Identify which cell holds the provided text, then report its (X, Y) central coordinate. 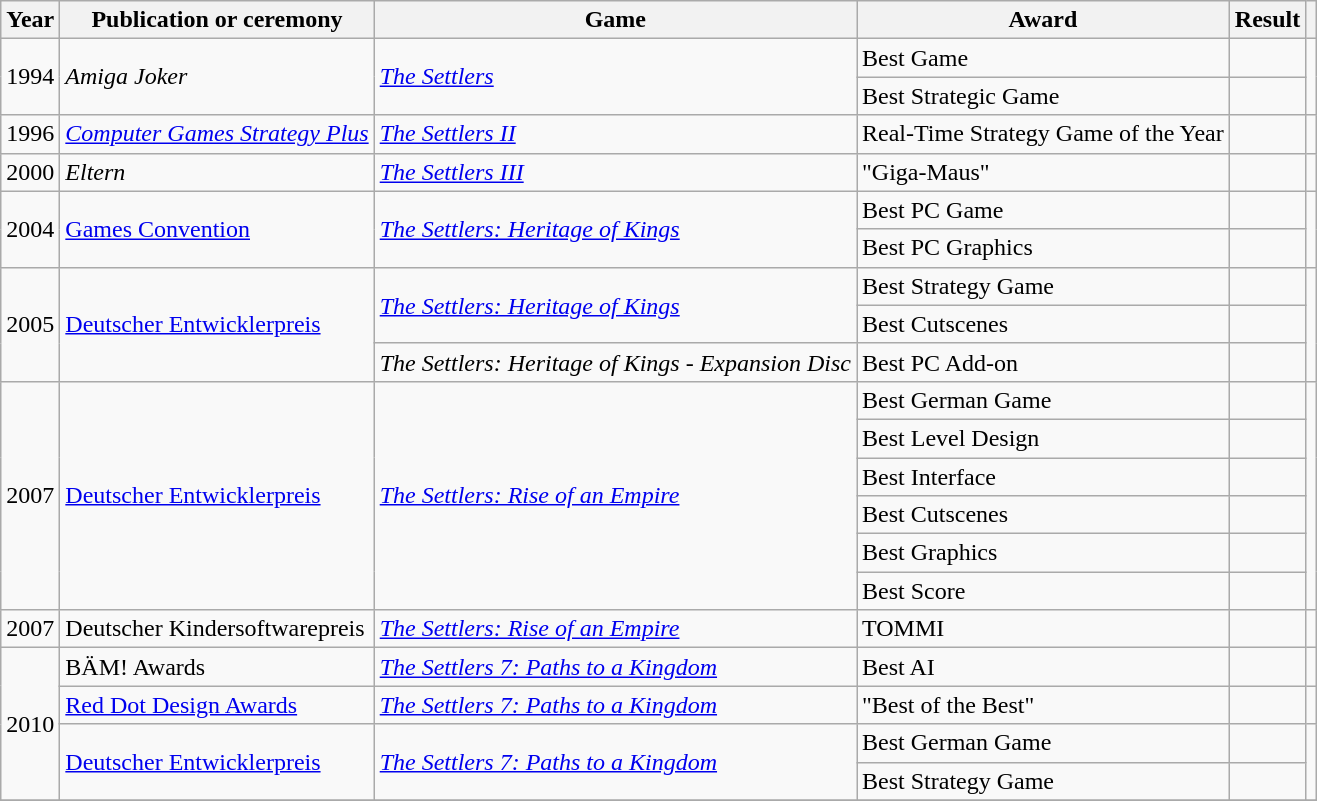
1996 (30, 134)
Eltern (217, 172)
Games Convention (217, 229)
Year (30, 20)
Deutscher Kindersoftwarepreis (217, 629)
Best Game (1044, 58)
Best PC Game (1044, 210)
Best Graphics (1044, 553)
Best Level Design (1044, 438)
Real-Time Strategy Game of the Year (1044, 134)
Award (1044, 20)
Best Interface (1044, 477)
The Settlers: Heritage of Kings - Expansion Disc (615, 362)
Result (1267, 20)
Game (615, 20)
1994 (30, 77)
BÄM! Awards (217, 667)
Red Dot Design Awards (217, 705)
Best PC Graphics (1044, 248)
"Giga-Maus" (1044, 172)
Computer Games Strategy Plus (217, 134)
Best Score (1044, 591)
Best Strategic Game (1044, 96)
TOMMI (1044, 629)
"Best of the Best" (1044, 705)
The Settlers III (615, 172)
2000 (30, 172)
2004 (30, 229)
Publication or ceremony (217, 20)
The Settlers (615, 77)
Amiga Joker (217, 77)
2010 (30, 724)
Best AI (1044, 667)
2005 (30, 324)
Best PC Add-on (1044, 362)
The Settlers II (615, 134)
